Detect which cell encompasses the target text, then output its (X, Y) center coordinate. 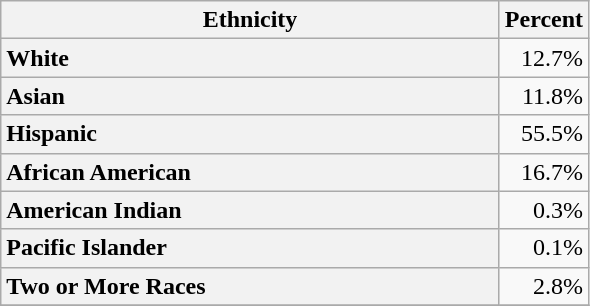
0.3% (544, 210)
12.7% (544, 58)
Pacific Islander (250, 248)
11.8% (544, 96)
White (250, 58)
Two or More Races (250, 286)
Asian (250, 96)
Ethnicity (250, 20)
American Indian (250, 210)
Hispanic (250, 134)
55.5% (544, 134)
0.1% (544, 248)
16.7% (544, 172)
Percent (544, 20)
African American (250, 172)
2.8% (544, 286)
